For the text-containing cell, return its midpoint in (x, y) coordinate format. 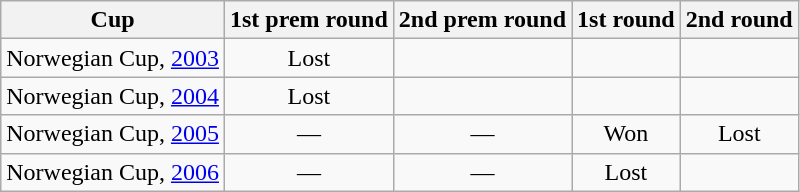
Norwegian Cup, 2003 (113, 58)
1st round (626, 20)
Norwegian Cup, 2006 (113, 172)
2nd prem round (482, 20)
Won (626, 134)
Cup (113, 20)
1st prem round (308, 20)
Norwegian Cup, 2004 (113, 96)
2nd round (739, 20)
Norwegian Cup, 2005 (113, 134)
